Return the [x, y] coordinate for the center point of the cell that contains the specified text.  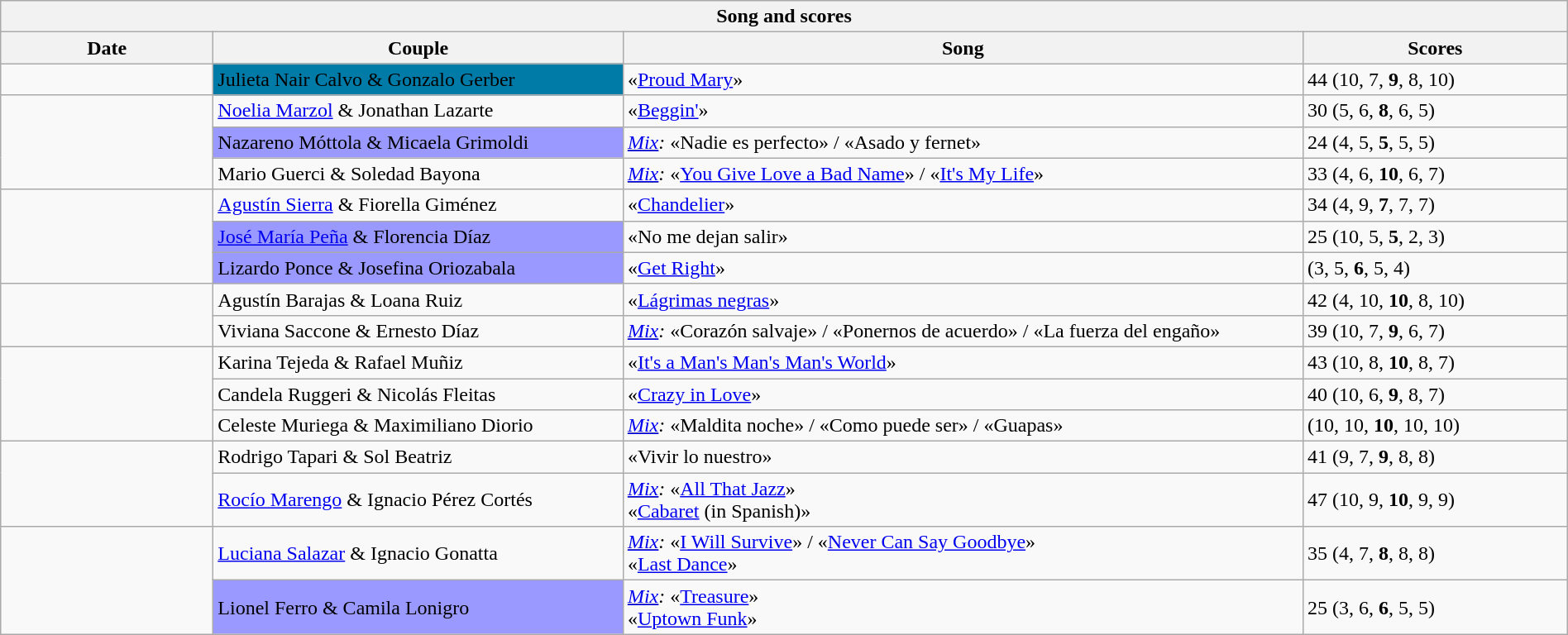
Song and scores [784, 17]
25 (10, 5, 5, 2, 3) [1435, 236]
35 (4, 7, 8, 8, 8) [1435, 554]
Mix: «All That Jazz» «Cabaret (in Spanish)» [963, 499]
Viviana Saccone & Ernesto Díaz [418, 331]
(10, 10, 10, 10, 10) [1435, 426]
47 (10, 9, 10, 9, 9) [1435, 499]
Lizardo Ponce & Josefina Oriozabala [418, 268]
Couple [418, 48]
«It's a Man's Man's Man's World» [963, 362]
Rodrigo Tapari & Sol Beatriz [418, 457]
«Crazy in Love» [963, 394]
Julieta Nair Calvo & Gonzalo Gerber [418, 79]
41 (9, 7, 9, 8, 8) [1435, 457]
José María Peña & Florencia Díaz [418, 236]
Luciana Salazar & Ignacio Gonatta [418, 554]
Mix: «Nadie es perfecto» / «Asado y fernet» [963, 142]
44 (10, 7, 9, 8, 10) [1435, 79]
Mix: «Maldita noche» / «Como puede ser» / «Guapas» [963, 426]
Mix: «I Will Survive» / «Never Can Say Goodbye» «Last Dance» [963, 554]
Mix: «You Give Love a Bad Name» / «It's My Life» [963, 174]
«Beggin'» [963, 111]
Agustín Barajas & Loana Ruiz [418, 299]
Celeste Muriega & Maximiliano Diorio [418, 426]
Noelia Marzol & Jonathan Lazarte [418, 111]
42 (4, 10, 10, 8, 10) [1435, 299]
40 (10, 6, 9, 8, 7) [1435, 394]
«Proud Mary» [963, 79]
Rocío Marengo & Ignacio Pérez Cortés [418, 499]
«Chandelier» [963, 205]
25 (3, 6, 6, 5, 5) [1435, 607]
Mix: «Corazón salvaje» / «Ponernos de acuerdo» / «La fuerza del engaño» [963, 331]
«No me dejan salir» [963, 236]
Candela Ruggeri & Nicolás Fleitas [418, 394]
«Vivir lo nuestro» [963, 457]
24 (4, 5, 5, 5, 5) [1435, 142]
Song [963, 48]
«Lágrimas negras» [963, 299]
Scores [1435, 48]
43 (10, 8, 10, 8, 7) [1435, 362]
Mario Guerci & Soledad Bayona [418, 174]
Agustín Sierra & Fiorella Giménez [418, 205]
Karina Tejeda & Rafael Muñiz [418, 362]
39 (10, 7, 9, 6, 7) [1435, 331]
Mix: «Treasure» «Uptown Funk» [963, 607]
(3, 5, 6, 5, 4) [1435, 268]
33 (4, 6, 10, 6, 7) [1435, 174]
Lionel Ferro & Camila Lonigro [418, 607]
30 (5, 6, 8, 6, 5) [1435, 111]
Date [108, 48]
«Get Right» [963, 268]
Nazareno Móttola & Micaela Grimoldi [418, 142]
34 (4, 9, 7, 7, 7) [1435, 205]
